Scan for the cell matching the given text and deliver its (x, y) coordinate at center. 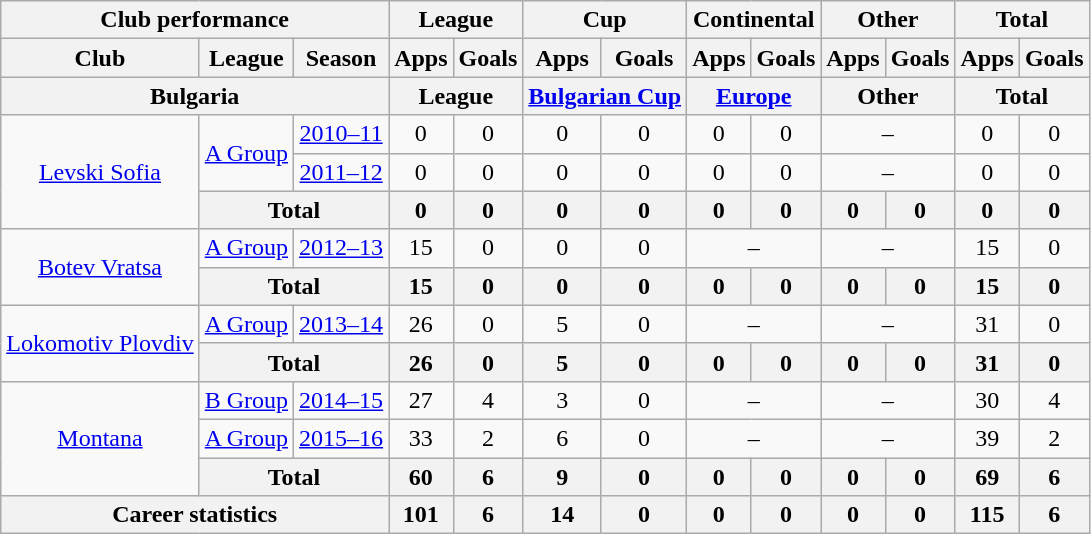
Season (342, 58)
Lokomotiv Plovdiv (100, 343)
27 (421, 400)
2012–13 (342, 248)
Continental (754, 20)
Levski Sofia (100, 172)
2011–12 (342, 172)
30 (987, 400)
Botev Vratsa (100, 267)
Club performance (195, 20)
2013–14 (342, 324)
101 (421, 515)
14 (562, 515)
Bulgarian Cup (605, 96)
2010–11 (342, 134)
2014–15 (342, 400)
60 (421, 477)
2015–16 (342, 438)
39 (987, 438)
B Group (246, 400)
Cup (605, 20)
Europe (754, 96)
Club (100, 58)
Montana (100, 438)
69 (987, 477)
33 (421, 438)
Career statistics (195, 515)
3 (562, 400)
Bulgaria (195, 96)
9 (562, 477)
115 (987, 515)
